Capture the cell that displays the provided text and extract its [X, Y] central coordinate. 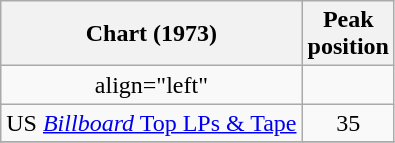
align="left" [152, 85]
35 [348, 123]
US Billboard Top LPs & Tape [152, 123]
Chart (1973) [152, 34]
Peakposition [348, 34]
